Detect which cell encompasses the target text, then output its (x, y) center coordinate. 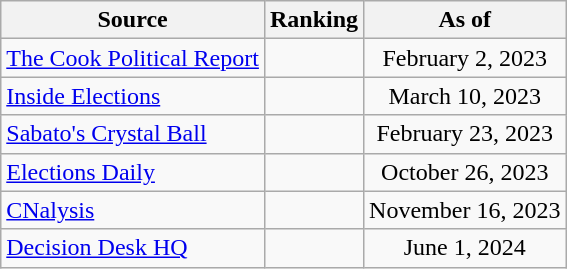
CNalysis (133, 210)
Decision Desk HQ (133, 248)
June 1, 2024 (465, 248)
February 23, 2023 (465, 134)
Sabato's Crystal Ball (133, 134)
As of (465, 20)
October 26, 2023 (465, 172)
Inside Elections (133, 96)
Elections Daily (133, 172)
March 10, 2023 (465, 96)
Source (133, 20)
November 16, 2023 (465, 210)
The Cook Political Report (133, 58)
February 2, 2023 (465, 58)
Ranking (314, 20)
